Return the [X, Y] coordinate for the center point of the cell that contains the specified text.  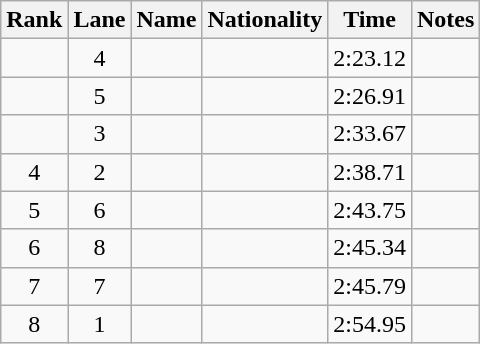
2:43.75 [370, 210]
2:33.67 [370, 134]
Notes [445, 20]
2:38.71 [370, 172]
1 [100, 324]
Name [166, 20]
2 [100, 172]
2:45.34 [370, 248]
Rank [34, 20]
Lane [100, 20]
2:45.79 [370, 286]
Nationality [265, 20]
3 [100, 134]
2:23.12 [370, 58]
Time [370, 20]
2:26.91 [370, 96]
2:54.95 [370, 324]
